Identify which cell holds the provided text, then report its [x, y] central coordinate. 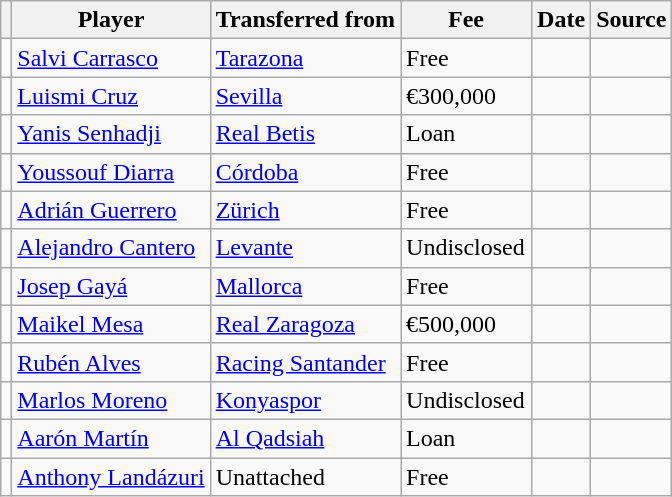
Real Betis [305, 134]
Yanis Senhadji [111, 134]
Rubén Alves [111, 362]
Player [111, 20]
Aarón Martín [111, 438]
Sevilla [305, 96]
Anthony Landázuri [111, 477]
Zürich [305, 210]
Josep Gayá [111, 286]
Adrián Guerrero [111, 210]
€500,000 [466, 324]
Al Qadsiah [305, 438]
Fee [466, 20]
Córdoba [305, 172]
Konyaspor [305, 400]
Levante [305, 248]
Date [562, 20]
Transferred from [305, 20]
Maikel Mesa [111, 324]
Alejandro Cantero [111, 248]
Luismi Cruz [111, 96]
Unattached [305, 477]
Salvi Carrasco [111, 58]
€300,000 [466, 96]
Real Zaragoza [305, 324]
Source [632, 20]
Racing Santander [305, 362]
Tarazona [305, 58]
Mallorca [305, 286]
Youssouf Diarra [111, 172]
Marlos Moreno [111, 400]
